Output the (x, y) coordinate of the center of the cell containing the given text.  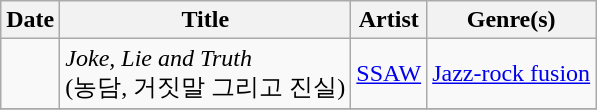
Date (30, 20)
Jazz-rock fusion (512, 74)
SSAW (389, 74)
Joke, Lie and Truth(농담, 거짓말 그리고 진실) (206, 74)
Genre(s) (512, 20)
Artist (389, 20)
Title (206, 20)
